Provide the (X, Y) coordinate of the cell's center where the given text is located.  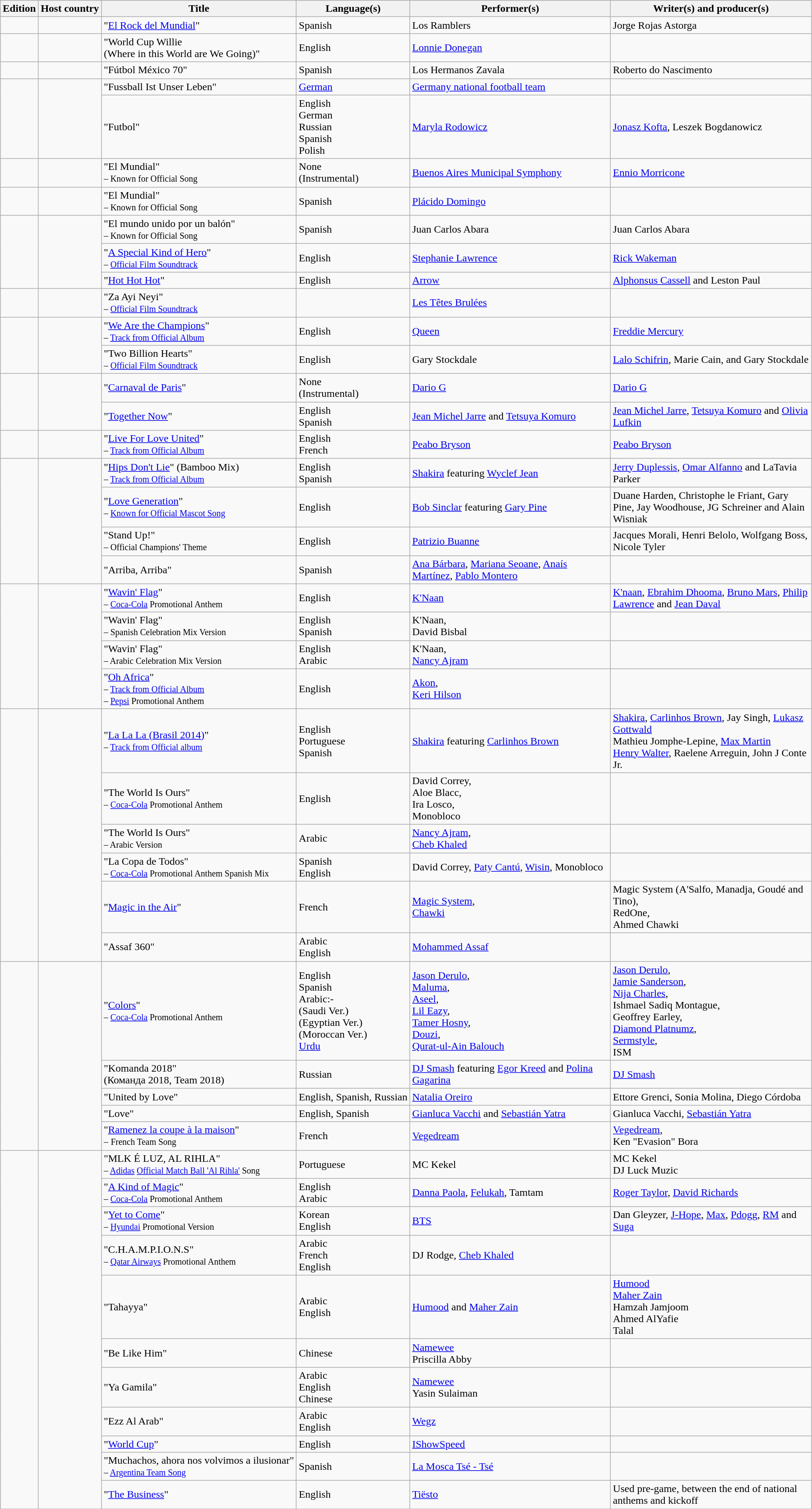
"Wavin' Flag"– Coca-Cola Promotional Anthem (199, 598)
Alphonsus Cassell and Leston Paul (711, 280)
La Mosca Tsé - Tsé (510, 1466)
"Stand Up!"– Official Champions' Theme (199, 541)
Danna Paola, Felukah, Tamtam (510, 1193)
K'Naan,Nancy Ajram (510, 654)
English, Spanish (353, 1113)
Arabic (353, 838)
DJ Smash (711, 1074)
"A Special Kind of Hero"– Official Film Soundtrack (199, 258)
Freddie Mercury (711, 331)
"El Rock del Mundial" (199, 25)
EnglishGermanRussianSpanishPolish (353, 127)
"Fussball Ist Unser Leben" (199, 87)
Ennio Morricone (711, 173)
"Muchachos, ahora nos volvimos a ilusionar"– Argentina Team Song (199, 1466)
Host country (70, 9)
"Oh Africa"– Track from Official Album– Pepsi Promotional Anthem (199, 689)
"Za Ayi Neyi"– Official Film Soundtrack (199, 302)
"The World Is Ours"– Coca-Cola Promotional Anthem (199, 798)
"Ya Gamila" (199, 1387)
EnglishFrench (353, 444)
"El mundo unido por un balón"– Known for Official Song (199, 229)
Dan Gleyzer, J-Hope, Max, Pdogg, RM and Suga (711, 1221)
"Wavin' Flag"– Spanish Celebration Mix Version (199, 626)
"Two Billion Hearts"– Official Film Soundtrack (199, 360)
"Colors"– Coca-Cola Promotional Anthem (199, 1011)
Los Ramblers (510, 25)
"Arriba, Arriba" (199, 570)
Queen (510, 331)
Gary Stockdale (510, 360)
Performer(s) (510, 9)
David Correy, Paty Cantú, Wisin, Monobloco (510, 867)
IShowSpeed (510, 1444)
MC Kekel (510, 1164)
K'Naan,David Bisbal (510, 626)
Humood and Maher Zain (510, 1307)
Roger Taylor, David Richards (711, 1193)
Vegedream (510, 1136)
"A Kind of Magic"– Coca-Cola Promotional Anthem (199, 1193)
Vegedream,Ken "Evasion" Bora (711, 1136)
English, Spanish, Russian (353, 1097)
Lonnie Donegan (510, 48)
Rick Wakeman (711, 258)
"Love Generation"– Known for Official Mascot Song (199, 507)
Wegz (510, 1421)
Edition (19, 9)
Akon,Keri Hilson (510, 689)
"Carnaval de Paris" (199, 388)
Arrow (510, 280)
Used pre-game, between the end of national anthems and kickoff (711, 1495)
KoreanEnglish (353, 1221)
ArabicFrenchEnglish (353, 1255)
Title (199, 9)
BTS (510, 1221)
"C.H.A.M.P.I.O.N.S"– Qatar Airways Promotional Anthem (199, 1255)
EnglishPortugueseSpanish (353, 741)
NameweePriscilla Abby (510, 1353)
Humood Maher Zain Hamzah Jamjoom Ahmed AlYafie Talal (711, 1307)
"Futbol" (199, 127)
Shakira featuring Carlinhos Brown (510, 741)
"Live For Love United"– Track from Official Album (199, 444)
K'Naan (510, 598)
"United by Love" (199, 1097)
Stephanie Lawrence (510, 258)
"MLK É LUZ, AL RIHLA"– Adidas Official Match Ball 'Al Rihla' Song (199, 1164)
"Be Like Him" (199, 1353)
Natalia Oreiro (510, 1097)
"Wavin' Flag"– Arabic Celebration Mix Version (199, 654)
Gianluca Vacchi, Sebastián Yatra (711, 1113)
David Correy,Aloe Blacc,Ira Losco,Monobloco (510, 798)
"World Cup Willie(Where in this World are We Going)" (199, 48)
"Assaf 360" (199, 947)
"Yet to Come"– Hyundai Promotional Version (199, 1221)
DJ Rodge, Cheb Khaled (510, 1255)
Jerry Duplessis, Omar Alfanno and LaTavia Parker (711, 473)
"World Cup" (199, 1444)
Jason Derulo,Maluma,Aseel,Lil Eazy,Tamer Hosny,Douzi,Qurat-ul-Ain Balouch (510, 1011)
MC Kekel DJ Luck Muzic (711, 1164)
"Love" (199, 1113)
"Fútbol México 70" (199, 70)
Shakira featuring Wyclef Jean (510, 473)
Ettore Grenci, Sonia Molina, Diego Córdoba (711, 1097)
Duane Harden, Christophe le Friant, Gary Pine, Jay Woodhouse, JG Schreiner and Alain Wisniak (711, 507)
Lalo Schifrin, Marie Cain, and Gary Stockdale (711, 360)
K'naan, Ebrahim Dhooma, Bruno Mars, Philip Lawrence and Jean Daval (711, 598)
"We Are the Champions"– Track from Official Album (199, 331)
Gianluca Vacchi and Sebastián Yatra (510, 1113)
DJ Smash featuring Egor Kreed and Polina Gagarina (510, 1074)
Patrizio Buanne (510, 541)
Magic System,Chawki (510, 907)
Los Hermanos Zavala (510, 70)
Tiësto (510, 1495)
Mohammed Assaf (510, 947)
Writer(s) and producer(s) (711, 9)
Jean Michel Jarre, Tetsuya Komuro and Olivia Lufkin (711, 416)
Chinese (353, 1353)
Ana Bárbara, Mariana Seoane, Anaís Martínez, Pablo Montero (510, 570)
Jason Derulo,Jamie Sanderson,Nija Charles,Ishmael Sadiq Montague,Geoffrey Earley,Diamond Platnumz,Sermstyle,ISM (711, 1011)
EnglishSpanishArabic:-(Saudi Ver.)(Egyptian Ver.)(Moroccan Ver.)Urdu (353, 1011)
Maryla Rodowicz (510, 127)
"La Copa de Todos"– Coca-Cola Promotional Anthem Spanish Mix (199, 867)
"La La La (Brasil 2014)"– Track from Official album (199, 741)
Bob Sinclar featuring Gary Pine (510, 507)
Shakira, Carlinhos Brown, Jay Singh, Lukasz GottwaldMathieu Jomphe-Lepine, Max Martin Henry Walter, Raelene Arreguin, John J Conte Jr. (711, 741)
Les Têtes Brulées (510, 302)
"Ezz Al Arab" (199, 1421)
Plácido Domingo (510, 201)
NameweeYasin Sulaiman (510, 1387)
SpanishEnglish (353, 867)
Jean Michel Jarre and Tetsuya Komuro (510, 416)
"Magic in the Air" (199, 907)
Nancy Ajram,Cheb Khaled (510, 838)
Magic System (A'Salfo, Manadja, Goudé and Tino),RedOne,Ahmed Chawki (711, 907)
"Hot Hot Hot" (199, 280)
"The World Is Ours"– Arabic Version (199, 838)
Germany national football team (510, 87)
Language(s) (353, 9)
Jorge Rojas Astorga (711, 25)
Jonasz Kofta, Leszek Bogdanowicz (711, 127)
"Tahayya" (199, 1307)
Buenos Aires Municipal Symphony (510, 173)
German (353, 87)
"Hips Don't Lie" (Bamboo Mix)– Track from Official Album (199, 473)
Russian (353, 1074)
"The Business" (199, 1495)
"Ramenez la coupe à la maison"– French Team Song (199, 1136)
Portuguese (353, 1164)
Jacques Morali, Henri Belolo, Wolfgang Boss, Nicole Tyler (711, 541)
"Together Now" (199, 416)
ArabicEnglishChinese (353, 1387)
Roberto do Nascimento (711, 70)
"Komanda 2018"(Команда 2018, Team 2018) (199, 1074)
